Locate the cell with the specified text and output its (x, y) center coordinate. 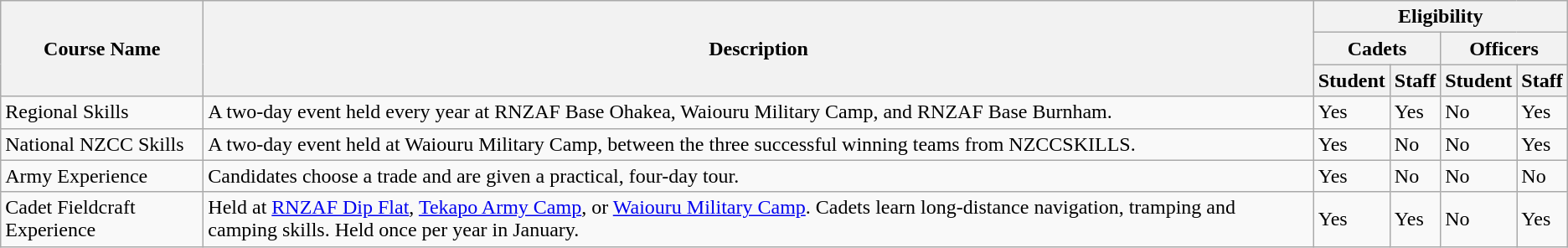
Army Experience (102, 176)
Candidates choose a trade and are given a practical, four-day tour. (759, 176)
Description (759, 49)
Regional Skills (102, 112)
A two-day event held every year at RNZAF Base Ohakea, Waiouru Military Camp, and RNZAF Base Burnham. (759, 112)
Eligibility (1441, 17)
Officers (1504, 49)
National NZCC Skills (102, 144)
Cadet Fieldcraft Experience (102, 220)
Course Name (102, 49)
Cadets (1377, 49)
A two-day event held at Waiouru Military Camp, between the three successful winning teams from NZCCSKILLS. (759, 144)
